Locate the cell with the specified text and output its (X, Y) center coordinate. 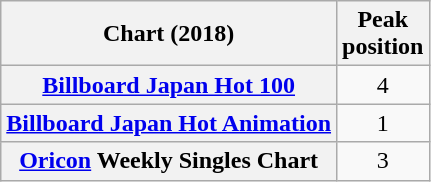
Billboard Japan Hot Animation (169, 123)
Peakposition (383, 34)
3 (383, 161)
Billboard Japan Hot 100 (169, 85)
4 (383, 85)
1 (383, 123)
Chart (2018) (169, 34)
Oricon Weekly Singles Chart (169, 161)
